Pinpoint the cell where the given text exists, returning its [X, Y] midpoint coordinate. 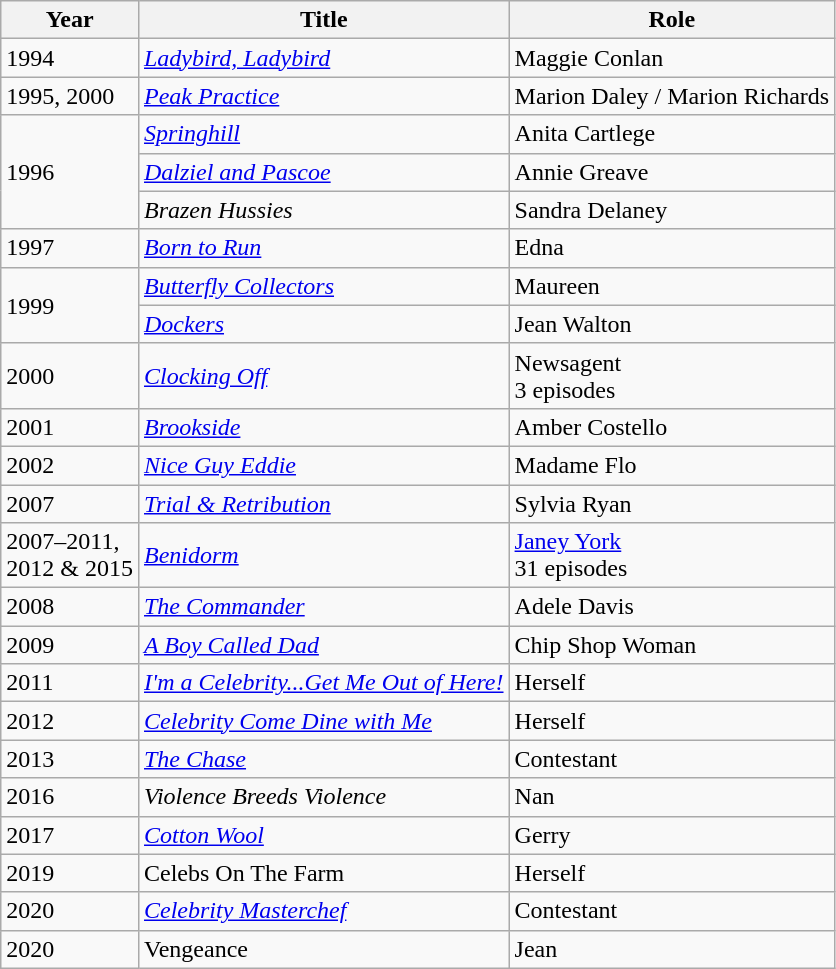
Brazen Hussies [324, 210]
1999 [70, 305]
A Boy Called Dad [324, 645]
2019 [70, 873]
Anita Cartlege [672, 134]
Annie Greave [672, 172]
Chip Shop Woman [672, 645]
Benidorm [324, 556]
Janey York 31 episodes [672, 556]
Nice Guy Eddie [324, 465]
2012 [70, 721]
Title [324, 20]
Celebs On The Farm [324, 873]
Dockers [324, 324]
Adele Davis [672, 607]
Maureen [672, 286]
Maggie Conlan [672, 58]
Celebrity Masterchef [324, 911]
Role [672, 20]
Dalziel and Pascoe [324, 172]
Sandra Delaney [672, 210]
Jean Walton [672, 324]
Vengeance [324, 949]
2016 [70, 797]
Peak Practice [324, 96]
1997 [70, 248]
Nan [672, 797]
1996 [70, 172]
Jean [672, 949]
Trial & Retribution [324, 503]
2002 [70, 465]
2000 [70, 376]
Edna [672, 248]
Cotton Wool [324, 835]
2008 [70, 607]
Clocking Off [324, 376]
Madame Flo [672, 465]
Newsagent3 episodes [672, 376]
The Commander [324, 607]
2013 [70, 759]
Butterfly Collectors [324, 286]
1994 [70, 58]
2007–2011,2012 & 2015 [70, 556]
Brookside [324, 427]
Gerry [672, 835]
2011 [70, 683]
Sylvia Ryan [672, 503]
Violence Breeds Violence [324, 797]
Springhill [324, 134]
I'm a Celebrity...Get Me Out of Here! [324, 683]
1995, 2000 [70, 96]
Ladybird, Ladybird [324, 58]
2007 [70, 503]
Year [70, 20]
Marion Daley / Marion Richards [672, 96]
Amber Costello [672, 427]
Born to Run [324, 248]
2009 [70, 645]
The Chase [324, 759]
2017 [70, 835]
2001 [70, 427]
Celebrity Come Dine with Me [324, 721]
